Provide the [x, y] coordinate of the cell's center where the given text is located.  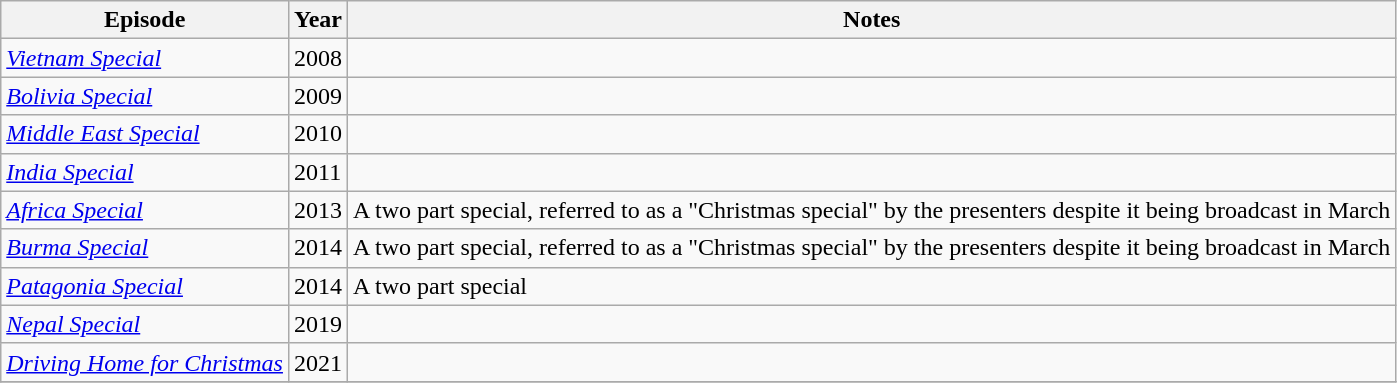
A two part special [872, 286]
2010 [318, 134]
Episode [145, 20]
Bolivia Special [145, 96]
Nepal Special [145, 324]
Year [318, 20]
Burma Special [145, 248]
Notes [872, 20]
Driving Home for Christmas [145, 362]
2011 [318, 172]
2019 [318, 324]
Vietnam Special [145, 58]
Middle East Special [145, 134]
Patagonia Special [145, 286]
India Special [145, 172]
Africa Special [145, 210]
2013 [318, 210]
2008 [318, 58]
2021 [318, 362]
2009 [318, 96]
